Extract the (x, y) coordinate from the center of the cell holding the provided text.  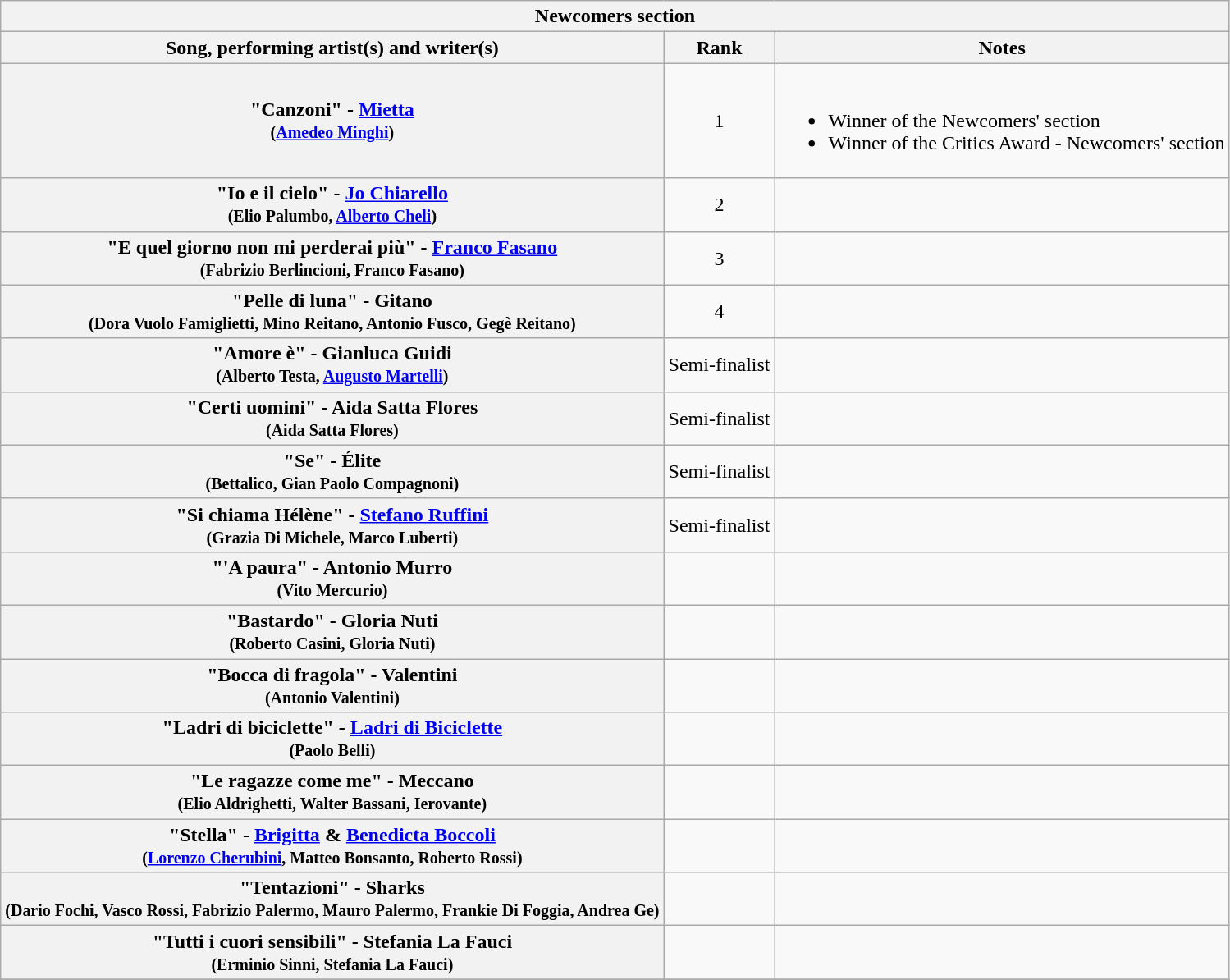
"Ladri di biciclette" - Ladri di Biciclette (Paolo Belli) (332, 739)
Winner of the Newcomers' sectionWinner of the Critics Award - Newcomers' section (1002, 121)
3 (719, 258)
"Pelle di luna" - Gitano (Dora Vuolo Famiglietti, Mino Reitano, Antonio Fusco, Gegè Reitano) (332, 312)
"Amore è" - Gianluca Guidi (Alberto Testa, Augusto Martelli) (332, 364)
"Tutti i cuori sensibili" - Stefania La Fauci (Erminio Sinni, Stefania La Fauci) (332, 952)
4 (719, 312)
Rank (719, 48)
"Tentazioni" - Sharks (Dario Fochi, Vasco Rossi, Fabrizio Palermo, Mauro Palermo, Frankie Di Foggia, Andrea Ge) (332, 900)
Notes (1002, 48)
"Bocca di fragola" - Valentini (Antonio Valentini) (332, 685)
"Certi uomini" - Aida Satta Flores (Aida Satta Flores) (332, 419)
"Stella" - Brigitta & Benedicta Boccoli (Lorenzo Cherubini, Matteo Bonsanto, Roberto Rossi) (332, 845)
"Se" - Élite(Bettalico, Gian Paolo Compagnoni) (332, 471)
"Canzoni" - Mietta (Amedeo Minghi) (332, 121)
1 (719, 121)
2 (719, 205)
"E quel giorno non mi perderai più" - Franco Fasano (Fabrizio Berlincioni, Franco Fasano) (332, 258)
"Si chiama Hélène" - Stefano Ruffini (Grazia Di Michele, Marco Luberti) (332, 525)
"Bastardo" - Gloria Nuti (Roberto Casini, Gloria Nuti) (332, 632)
Newcomers section (615, 16)
Song, performing artist(s) and writer(s) (332, 48)
"Le ragazze come me" - Meccano (Elio Aldrighetti, Walter Bassani, Ierovante) (332, 793)
"'A paura" - Antonio Murro (Vito Mercurio) (332, 578)
"Io e il cielo" - Jo Chiarello (Elio Palumbo, Alberto Cheli) (332, 205)
